Pinpoint the cell where the given text exists, returning its (X, Y) midpoint coordinate. 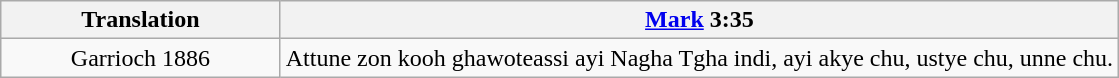
Translation (140, 20)
Attune zon kooh ghawoteassi ayi Nagha Tgha indi, ayi akye chu, ustye chu, unne chu. (699, 58)
Garrioch 1886 (140, 58)
Mark 3:35 (699, 20)
